Extract the (x, y) coordinate from the center of the cell holding the provided text.  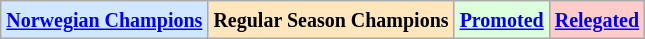
Relegated (596, 20)
Norwegian Champions (104, 20)
Regular Season Champions (331, 20)
Promoted (502, 20)
